Extract the [X, Y] coordinate from the center of the cell holding the provided text.  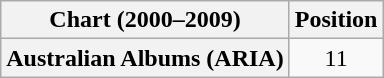
Australian Albums (ARIA) [145, 58]
Position [336, 20]
11 [336, 58]
Chart (2000–2009) [145, 20]
